Scan for the cell matching the given text and deliver its [x, y] coordinate at center. 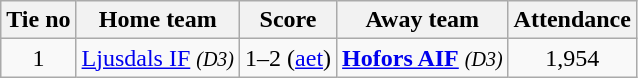
1–2 (aet) [288, 58]
Hofors AIF (D3) [422, 58]
Tie no [38, 20]
Home team [158, 20]
Score [288, 20]
Attendance [572, 20]
1 [38, 58]
Ljusdals IF (D3) [158, 58]
1,954 [572, 58]
Away team [422, 20]
